Determine the [x, y] coordinate at the center of the cell enclosing the given text.  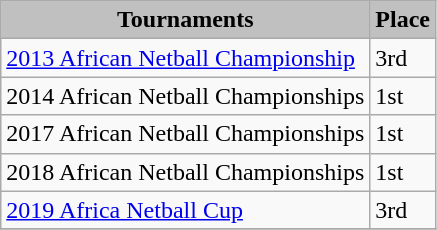
2017 African Netball Championships [186, 134]
2019 Africa Netball Cup [186, 210]
Tournaments [186, 20]
2014 African Netball Championships [186, 96]
Place [403, 20]
2018 African Netball Championships [186, 172]
2013 African Netball Championship [186, 58]
